Return the [X, Y] coordinate for the center point of the cell that contains the specified text.  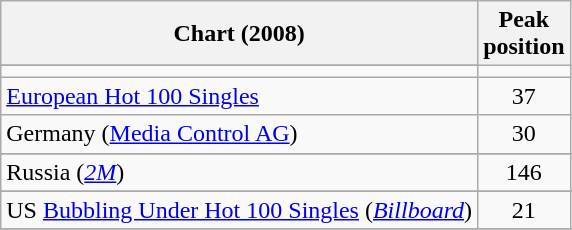
30 [524, 134]
Russia (2M) [240, 172]
146 [524, 172]
21 [524, 210]
Chart (2008) [240, 34]
US Bubbling Under Hot 100 Singles (Billboard) [240, 210]
Peakposition [524, 34]
Germany (Media Control AG) [240, 134]
37 [524, 96]
European Hot 100 Singles [240, 96]
